Detect which cell encompasses the target text, then output its [X, Y] center coordinate. 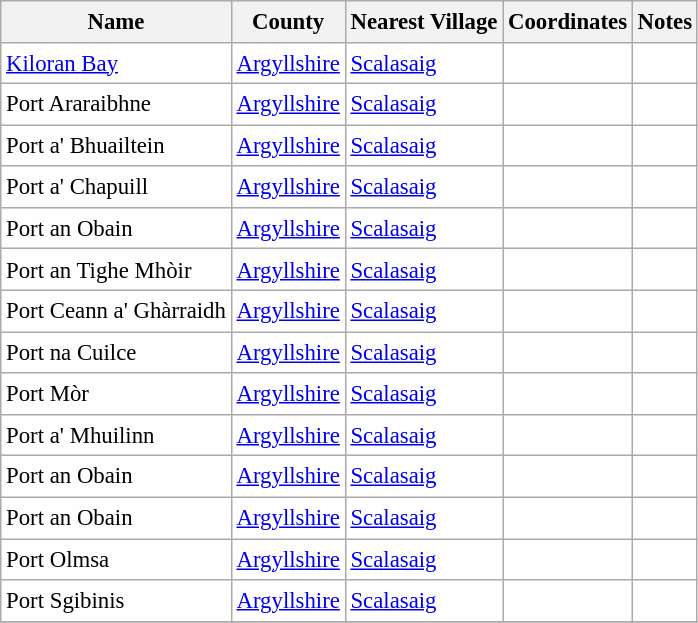
Nearest Village [424, 22]
Port a' Chapuill [116, 186]
Port an Tighe Mhòir [116, 270]
Kiloran Bay [116, 62]
Port a' Mhuilinn [116, 436]
Notes [664, 22]
Port Olmsa [116, 560]
Name [116, 22]
Port Ceann a' Ghàrraidh [116, 312]
Port Mòr [116, 394]
Port Sgibinis [116, 600]
Port na Cuilce [116, 352]
Port Araraibhne [116, 104]
County [288, 22]
Coordinates [568, 22]
Port a' Bhuailtein [116, 146]
